Pinpoint the cell where the given text exists, returning its [X, Y] midpoint coordinate. 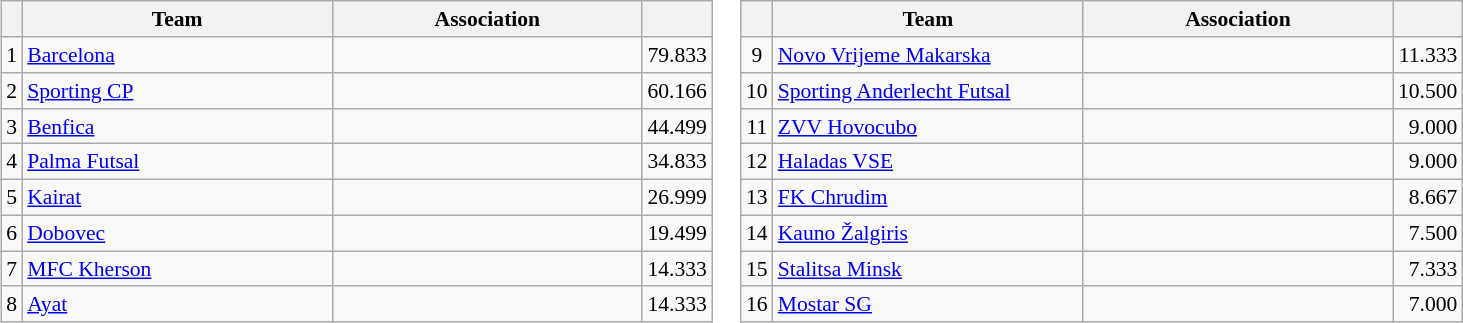
14 [757, 233]
4 [12, 162]
11.333 [1428, 55]
2 [12, 91]
Kauno Žalgiris [928, 233]
34.833 [676, 162]
5 [12, 197]
11 [757, 126]
9 [757, 55]
Dobovec [177, 233]
MFC Kherson [177, 269]
6 [12, 233]
Mostar SG [928, 304]
79.833 [676, 55]
3 [12, 126]
10 [757, 91]
Sporting CP [177, 91]
Sporting Anderlecht Futsal [928, 91]
Stalitsa Minsk [928, 269]
1 [12, 55]
13 [757, 197]
15 [757, 269]
ZVV Hovocubo [928, 126]
FK Chrudim [928, 197]
16 [757, 304]
Barcelona [177, 55]
7.500 [1428, 233]
12 [757, 162]
8 [12, 304]
7.333 [1428, 269]
Palma Futsal [177, 162]
Novo Vrijeme Makarska [928, 55]
60.166 [676, 91]
Ayat [177, 304]
7 [12, 269]
Benfica [177, 126]
8.667 [1428, 197]
26.999 [676, 197]
44.499 [676, 126]
10.500 [1428, 91]
19.499 [676, 233]
Kairat [177, 197]
7.000 [1428, 304]
Haladas VSE [928, 162]
